Pinpoint the cell where the given text exists, returning its (x, y) midpoint coordinate. 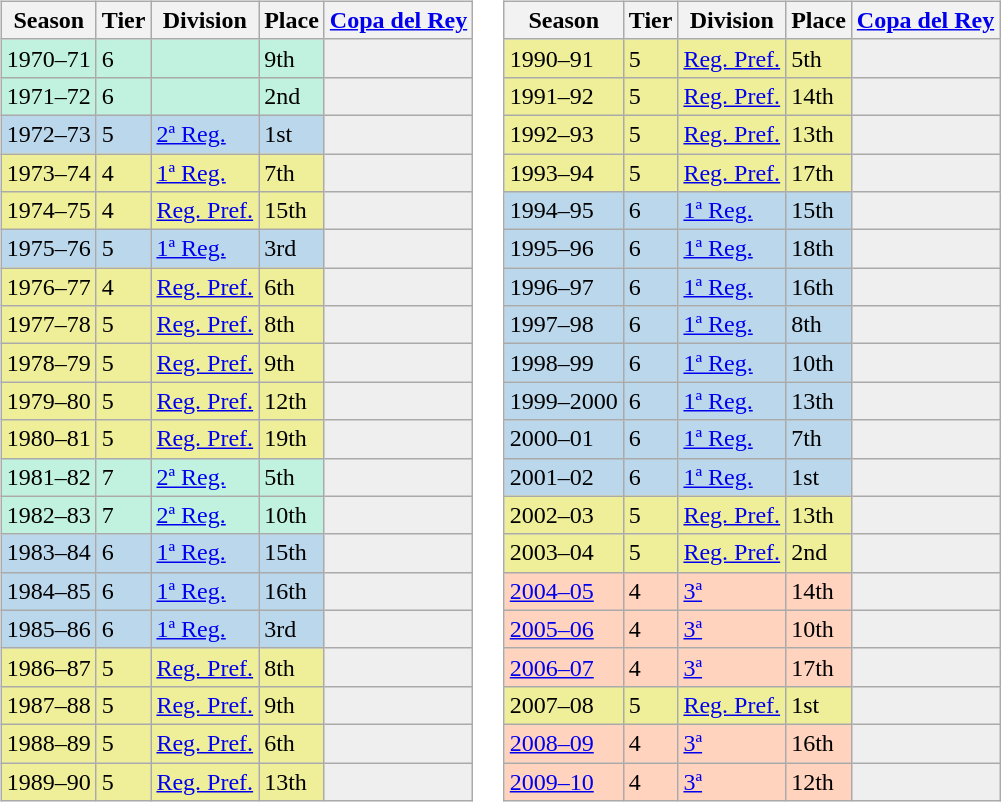
2000–01 (564, 439)
1986–87 (48, 667)
2002–03 (564, 515)
1989–90 (48, 781)
1971–72 (48, 96)
1987–88 (48, 705)
2009–10 (564, 781)
1978–79 (48, 363)
1998–99 (564, 363)
1982–83 (48, 515)
2004–05 (564, 591)
2005–06 (564, 629)
1973–74 (48, 173)
1979–80 (48, 401)
1995–96 (564, 249)
2008–09 (564, 743)
2003–04 (564, 553)
1970–71 (48, 58)
1991–92 (564, 96)
1997–98 (564, 325)
1988–89 (48, 743)
2001–02 (564, 477)
18th (819, 249)
1984–85 (48, 591)
1977–78 (48, 325)
1985–86 (48, 629)
1976–77 (48, 287)
2006–07 (564, 667)
1980–81 (48, 439)
1992–93 (564, 134)
1975–76 (48, 249)
1994–95 (564, 211)
1996–97 (564, 287)
19th (292, 439)
2007–08 (564, 705)
1972–73 (48, 134)
1990–91 (564, 58)
1981–82 (48, 477)
1999–2000 (564, 401)
1983–84 (48, 553)
1974–75 (48, 211)
1993–94 (564, 173)
